From the cell containing the given text, extract its center point as (X, Y) coordinate. 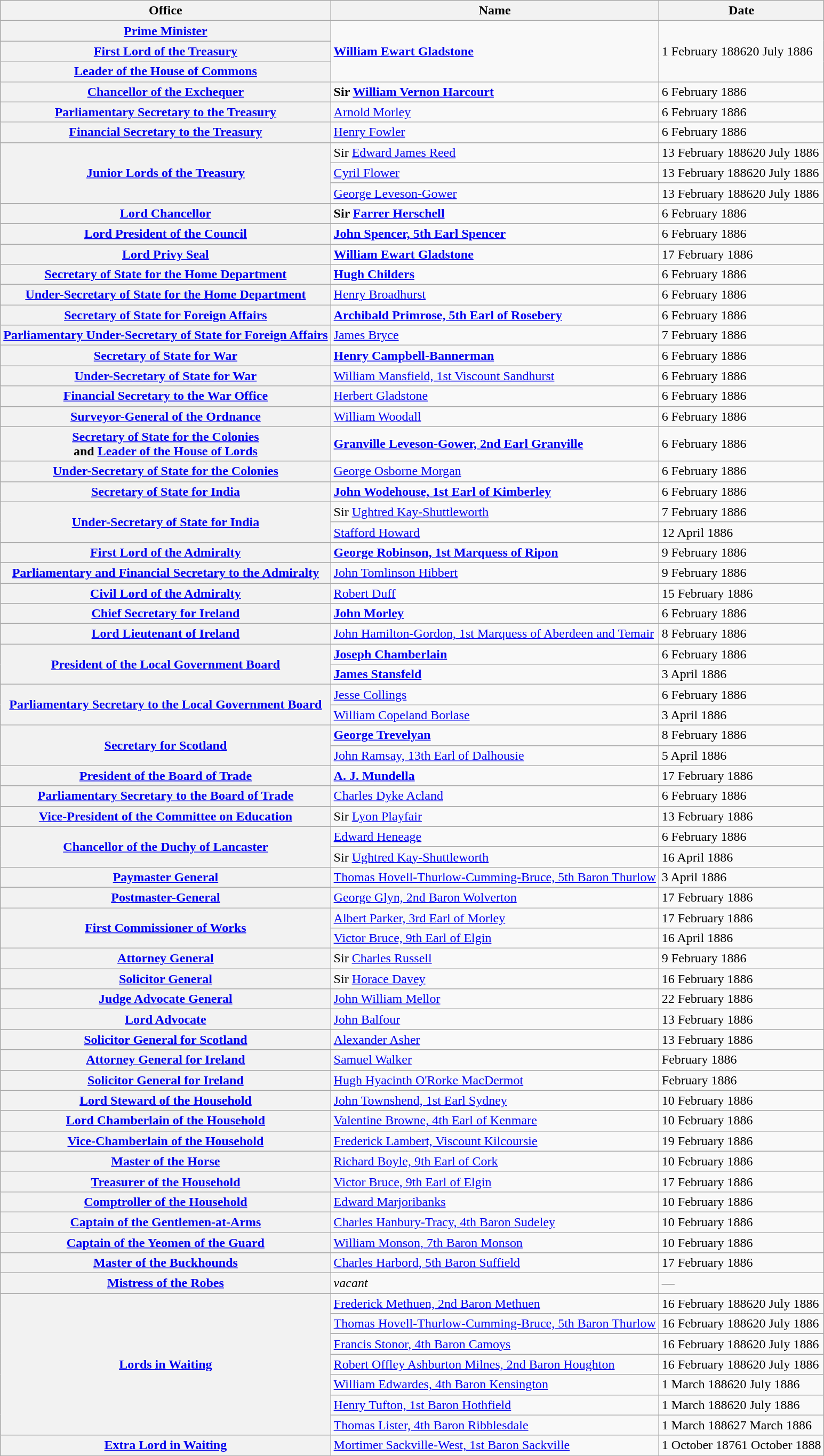
First Lord of the Treasury (165, 51)
Extra Lord in Waiting (165, 1445)
George Osborne Morgan (495, 471)
Sir Farrer Herschell (495, 213)
Jesse Collings (495, 695)
Under-Secretary of State for the Colonies (165, 471)
Henry Broadhurst (495, 295)
John Tomlinson Hibbert (495, 573)
Parliamentary Secretary to the Board of Trade (165, 796)
Cyril Flower (495, 173)
Lord Chamberlain of the Household (165, 1121)
William Mansfield, 1st Viscount Sandhurst (495, 376)
Sir Horace Davey (495, 979)
Sir William Vernon Harcourt (495, 92)
Archibald Primrose, 5th Earl of Rosebery (495, 315)
President of the Board of Trade (165, 776)
Hugh Hyacinth O'Rorke MacDermot (495, 1080)
George Robinson, 1st Marquess of Ripon (495, 552)
Arnold Morley (495, 112)
John Wodehouse, 1st Earl of Kimberley (495, 492)
William Copeland Borlase (495, 715)
John Townshend, 1st Earl Sydney (495, 1100)
Judge Advocate General (165, 999)
Parliamentary Secretary to the Treasury (165, 112)
Secretary of State for the Home Department (165, 275)
Treasurer of the Household (165, 1181)
Herbert Gladstone (495, 396)
Master of the Buckhounds (165, 1263)
Joseph Chamberlain (495, 654)
Thomas Lister, 4th Baron Ribblesdale (495, 1425)
1 October 18761 October 1888 (741, 1445)
Captain of the Gentlemen-at-Arms (165, 1222)
15 February 1886 (741, 593)
Sir Charles Russell (495, 959)
Under-Secretary of State for India (165, 522)
Lord Steward of the Household (165, 1100)
Henry Campbell-Bannerman (495, 356)
Junior Lords of the Treasury (165, 173)
Lords in Waiting (165, 1364)
President of the Local Government Board (165, 664)
Parliamentary Under-Secretary of State for Foreign Affairs (165, 335)
22 February 1886 (741, 999)
Edward Marjoribanks (495, 1202)
Date (741, 11)
Mortimer Sackville-West, 1st Baron Sackville (495, 1445)
Under-Secretary of State for War (165, 376)
5 April 1886 (741, 755)
Lord Advocate (165, 1019)
Secretary of State for Foreign Affairs (165, 315)
First Commissioner of Works (165, 928)
Frederick Methuen, 2nd Baron Methuen (495, 1304)
Attorney General (165, 959)
Civil Lord of the Admiralty (165, 593)
Robert Duff (495, 593)
William Monson, 7th Baron Monson (495, 1243)
George Trevelyan (495, 735)
Richard Boyle, 9th Earl of Cork (495, 1161)
Stafford Howard (495, 532)
James Bryce (495, 335)
Samuel Walker (495, 1060)
A. J. Mundella (495, 776)
12 April 1886 (741, 532)
Solicitor General (165, 979)
Frederick Lambert, Viscount Kilcoursie (495, 1141)
Edward Heneage (495, 836)
Henry Fowler (495, 132)
Prime Minister (165, 31)
Granville Leveson-Gower, 2nd Earl Granville (495, 444)
Secretary for Scotland (165, 745)
Under-Secretary of State for the Home Department (165, 295)
1 March 188627 March 1886 (741, 1425)
Lord Chancellor (165, 213)
Chief Secretary for Ireland (165, 614)
John Spencer, 5th Earl Spencer (495, 234)
John Morley (495, 614)
Hugh Childers (495, 275)
First Lord of the Admiralty (165, 552)
Lord Privy Seal (165, 254)
Vice-President of the Committee on Education (165, 816)
Mistress of the Robes (165, 1283)
Albert Parker, 3rd Earl of Morley (495, 918)
Robert Offley Ashburton Milnes, 2nd Baron Houghton (495, 1364)
Master of the Horse (165, 1161)
Parliamentary Secretary to the Local Government Board (165, 705)
John William Mellor (495, 999)
Financial Secretary to the War Office (165, 396)
vacant (495, 1283)
Charles Harbord, 5th Baron Suffield (495, 1263)
Solicitor General for Scotland (165, 1040)
Name (495, 11)
Alexander Asher (495, 1040)
Secretary of State for War (165, 356)
George Glyn, 2nd Baron Wolverton (495, 897)
John Ramsay, 13th Earl of Dalhousie (495, 755)
Paymaster General (165, 877)
William Woodall (495, 416)
19 February 1886 (741, 1141)
Parliamentary and Financial Secretary to the Admiralty (165, 573)
1 February 188620 July 1886 (741, 51)
Postmaster-General (165, 897)
— (741, 1283)
George Leveson-Gower (495, 193)
Secretary of State for the Colonies and Leader of the House of Lords (165, 444)
John Hamilton-Gordon, 1st Marquess of Aberdeen and Temair (495, 634)
John Balfour (495, 1019)
Financial Secretary to the Treasury (165, 132)
Leader of the House of Commons (165, 71)
Office (165, 11)
Sir Lyon Playfair (495, 816)
Secretary of State for India (165, 492)
Henry Tufton, 1st Baron Hothfield (495, 1405)
Lord President of the Council (165, 234)
Surveyor-General of the Ordnance (165, 416)
Sir Edward James Reed (495, 152)
Vice-Chamberlain of the Household (165, 1141)
Comptroller of the Household (165, 1202)
William Edwardes, 4th Baron Kensington (495, 1385)
James Stansfeld (495, 674)
Lord Lieutenant of Ireland (165, 634)
Valentine Browne, 4th Earl of Kenmare (495, 1121)
Chancellor of the Exchequer (165, 92)
Solicitor General for Ireland (165, 1080)
16 February 1886 (741, 979)
Charles Dyke Acland (495, 796)
Chancellor of the Duchy of Lancaster (165, 847)
Attorney General for Ireland (165, 1060)
Captain of the Yeomen of the Guard (165, 1243)
Charles Hanbury-Tracy, 4th Baron Sudeley (495, 1222)
Francis Stonor, 4th Baron Camoys (495, 1344)
